Output the [x, y] coordinate of the center of the cell containing the given text.  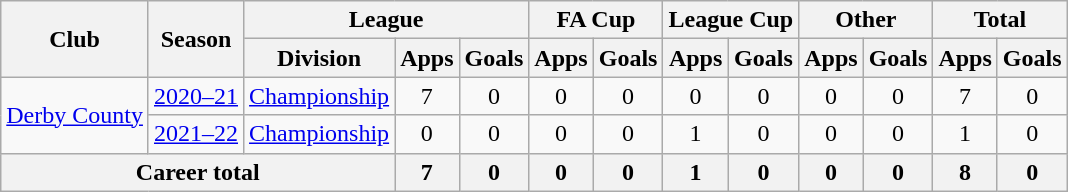
FA Cup [596, 20]
8 [965, 172]
2020–21 [196, 96]
Club [75, 39]
League [386, 20]
Division [320, 58]
Total [1000, 20]
Other [866, 20]
Derby County [75, 115]
League Cup [731, 20]
2021–22 [196, 134]
Season [196, 39]
Career total [198, 172]
